Search for the cell housing the specified text and yield its (x, y) center coordinate. 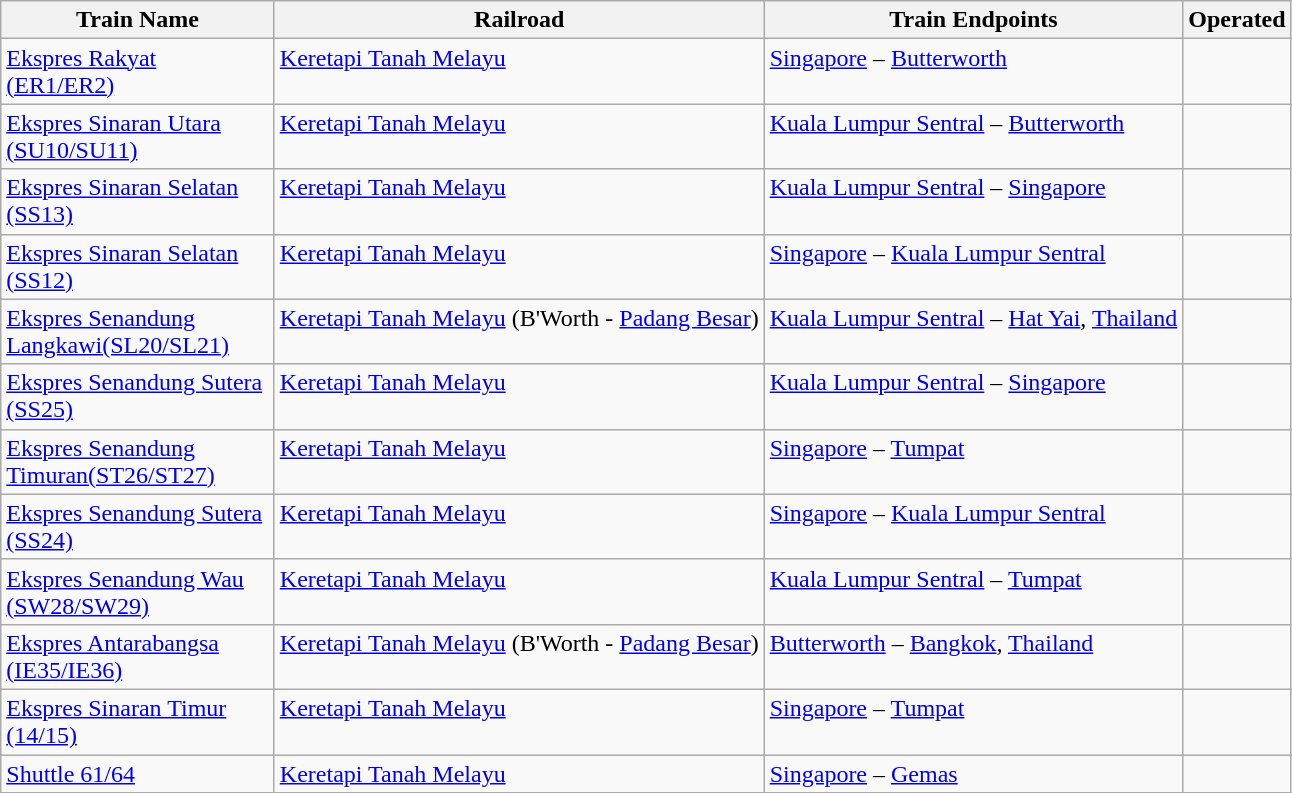
Ekspres Senandung Sutera (SS24) (138, 526)
Ekspres Senandung Langkawi(SL20/SL21) (138, 332)
Kuala Lumpur Sentral – Hat Yai, Thailand (974, 332)
Ekspres Senandung Sutera (SS25) (138, 396)
Ekspres Senandung Timuran(ST26/ST27) (138, 462)
Ekspres Sinaran Timur (14/15) (138, 722)
Railroad (519, 20)
Shuttle 61/64 (138, 773)
Singapore – Butterworth (974, 72)
Train Name (138, 20)
Ekspres Sinaran Selatan (SS13) (138, 202)
Kuala Lumpur Sentral – Tumpat (974, 592)
Ekspres Sinaran Selatan (SS12) (138, 266)
Train Endpoints (974, 20)
Ekspres Antarabangsa (IE35/IE36) (138, 656)
Kuala Lumpur Sentral – Butterworth (974, 136)
Ekspres Senandung Wau (SW28/SW29) (138, 592)
Singapore – Gemas (974, 773)
Operated (1237, 20)
Butterworth – Bangkok, Thailand (974, 656)
Ekspres Sinaran Utara (SU10/SU11) (138, 136)
Ekspres Rakyat (ER1/ER2) (138, 72)
